Find where the given text appears and provide that cell's center as [X, Y] coordinate. 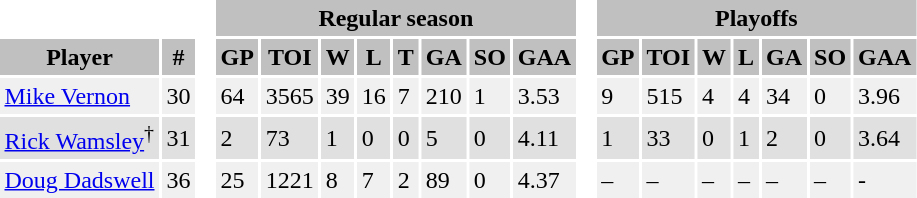
- [885, 180]
3.64 [885, 138]
89 [444, 180]
1221 [290, 180]
4.11 [544, 138]
30 [178, 96]
64 [237, 96]
Mike Vernon [80, 96]
9 [618, 96]
5 [444, 138]
8 [338, 180]
Playoffs [756, 18]
25 [237, 180]
73 [290, 138]
Player [80, 57]
34 [784, 96]
3565 [290, 96]
Regular season [396, 18]
210 [444, 96]
4.37 [544, 180]
33 [668, 138]
Doug Dadswell [80, 180]
T [406, 57]
31 [178, 138]
16 [374, 96]
515 [668, 96]
39 [338, 96]
3.53 [544, 96]
3.96 [885, 96]
Rick Wamsley† [80, 138]
36 [178, 180]
# [178, 57]
